From the cell containing the given text, extract its center point as (x, y) coordinate. 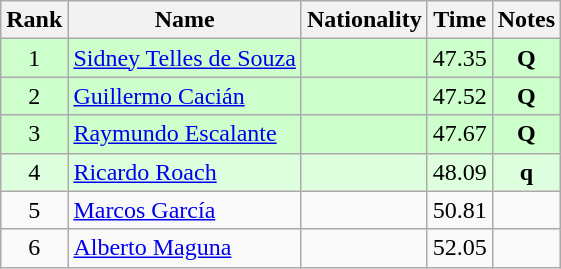
Sidney Telles de Souza (185, 58)
52.05 (460, 248)
Ricardo Roach (185, 172)
Time (460, 20)
Rank (34, 20)
Guillermo Cacián (185, 96)
1 (34, 58)
47.67 (460, 134)
2 (34, 96)
Alberto Maguna (185, 248)
Notes (526, 20)
5 (34, 210)
48.09 (460, 172)
q (526, 172)
6 (34, 248)
Name (185, 20)
Marcos García (185, 210)
47.52 (460, 96)
4 (34, 172)
Raymundo Escalante (185, 134)
47.35 (460, 58)
Nationality (364, 20)
50.81 (460, 210)
3 (34, 134)
